Locate the cell with the specified text and output its (x, y) center coordinate. 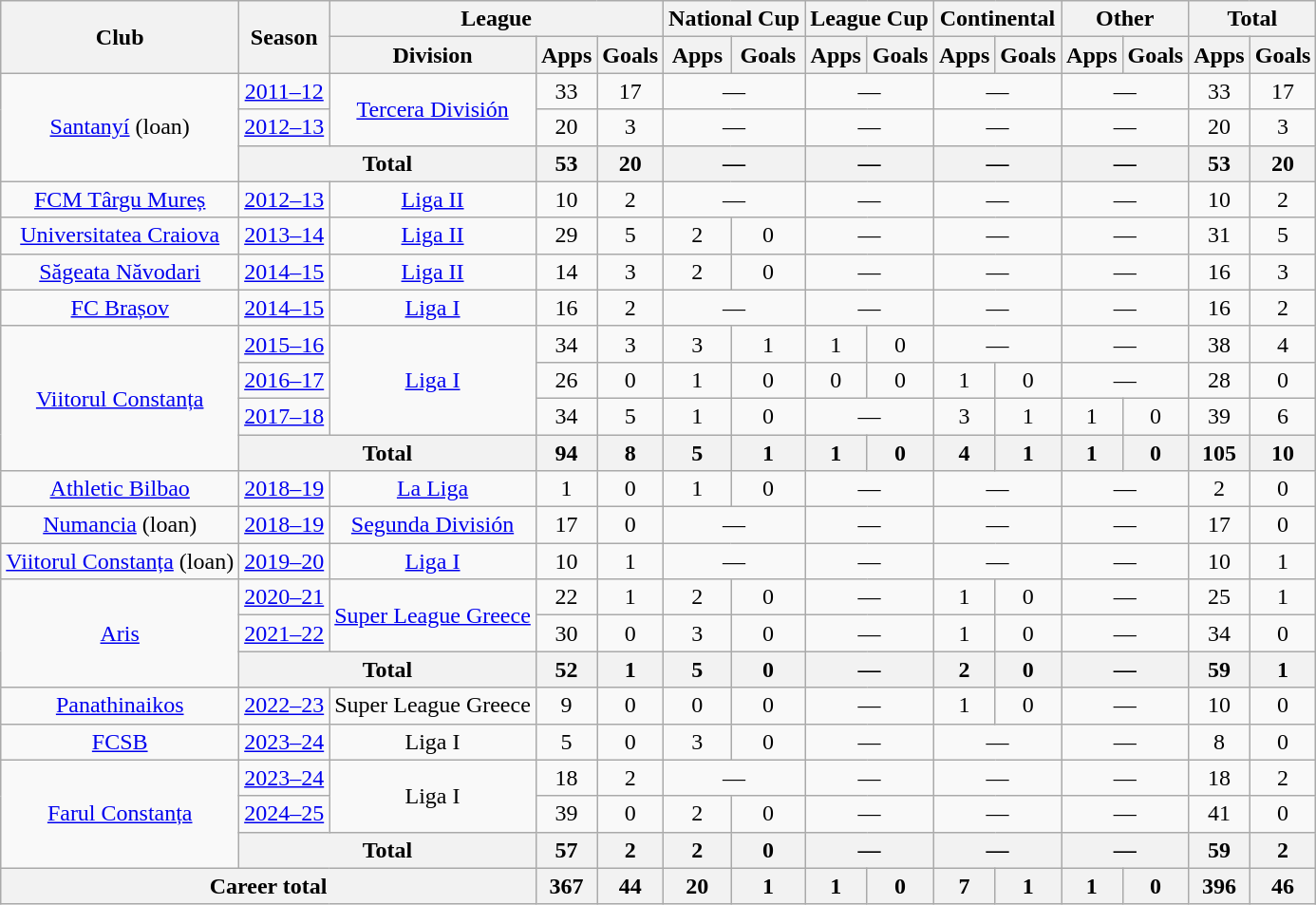
Continental (997, 19)
Career total (269, 886)
25 (1219, 597)
Universitatea Craiova (120, 236)
2024–25 (285, 814)
31 (1219, 236)
Tercera División (433, 109)
30 (566, 633)
28 (1219, 380)
National Cup (735, 19)
7 (964, 886)
Farul Constanța (120, 814)
Viitorul Constanța (loan) (120, 561)
396 (1219, 886)
League (497, 19)
57 (566, 850)
2019–20 (285, 561)
2017–18 (285, 416)
38 (1219, 344)
2015–16 (285, 344)
FCSB (120, 742)
41 (1219, 814)
FC Brașov (120, 308)
52 (566, 669)
6 (1283, 416)
2013–14 (285, 236)
105 (1219, 453)
367 (566, 886)
46 (1283, 886)
2021–22 (285, 633)
26 (566, 380)
Panathinaikos (120, 706)
2011–12 (285, 91)
Săgeata Năvodari (120, 272)
Aris (120, 633)
Season (285, 37)
Segunda División (433, 525)
Club (120, 37)
Other (1125, 19)
La Liga (433, 489)
9 (566, 706)
Division (433, 55)
2016–17 (285, 380)
44 (630, 886)
Viitorul Constanța (120, 398)
Athletic Bilbao (120, 489)
FCM Târgu Mureș (120, 199)
22 (566, 597)
29 (566, 236)
Numancia (loan) (120, 525)
2022–23 (285, 706)
94 (566, 453)
League Cup (870, 19)
2020–21 (285, 597)
Santanyí (loan) (120, 127)
14 (566, 272)
